Pinpoint the cell where the given text exists, returning its (X, Y) midpoint coordinate. 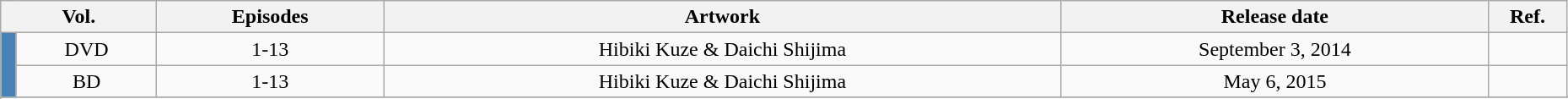
Ref. (1528, 17)
DVD (86, 49)
Vol. (79, 17)
September 3, 2014 (1274, 49)
Release date (1274, 17)
BD (86, 81)
Episodes (270, 17)
Artwork (723, 17)
May 6, 2015 (1274, 81)
